Pinpoint the cell where the given text exists, returning its (x, y) midpoint coordinate. 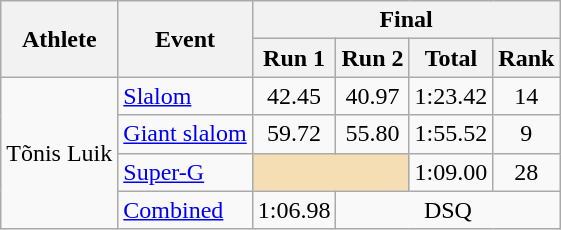
Event (185, 39)
Combined (185, 210)
1:55.52 (451, 134)
28 (526, 172)
Rank (526, 58)
55.80 (372, 134)
14 (526, 96)
Giant slalom (185, 134)
Final (406, 20)
Athlete (60, 39)
1:09.00 (451, 172)
59.72 (294, 134)
Total (451, 58)
Run 2 (372, 58)
Run 1 (294, 58)
1:23.42 (451, 96)
Tõnis Luik (60, 153)
1:06.98 (294, 210)
40.97 (372, 96)
Super-G (185, 172)
Slalom (185, 96)
9 (526, 134)
DSQ (448, 210)
42.45 (294, 96)
